Identify which cell holds the provided text, then report its [X, Y] central coordinate. 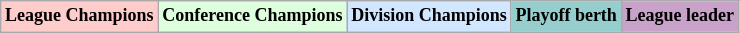
Division Champions [429, 16]
League leader [680, 16]
Conference Champions [252, 16]
League Champions [80, 16]
Playoff berth [566, 16]
